Provide the [x, y] coordinate of the cell's center where the given text is located.  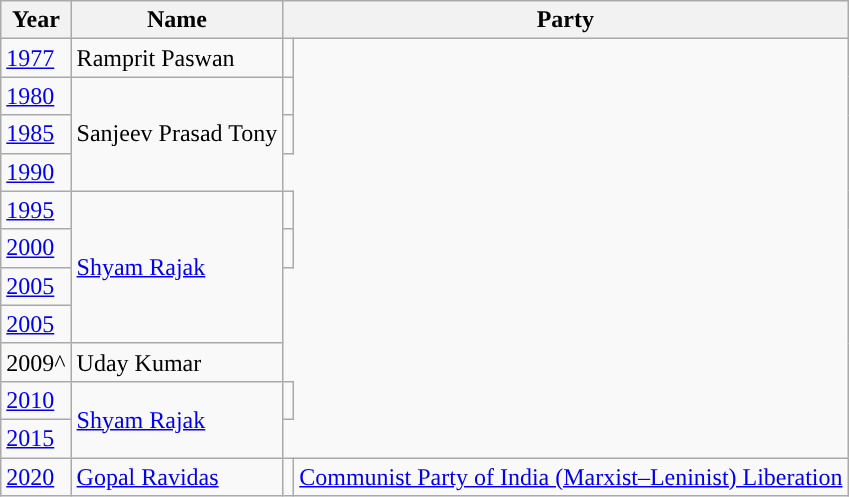
Name [177, 20]
Ramprit Paswan [177, 58]
Party [566, 20]
1985 [36, 134]
Sanjeev Prasad Tony [177, 134]
Gopal Ravidas [177, 477]
1977 [36, 58]
Communist Party of India (Marxist–Leninist) Liberation [571, 477]
2010 [36, 400]
1980 [36, 96]
Year [36, 20]
Uday Kumar [177, 362]
2000 [36, 248]
1995 [36, 210]
2020 [36, 477]
1990 [36, 172]
2009^ [36, 362]
2015 [36, 438]
